Locate the cell with the specified text and output its [x, y] center coordinate. 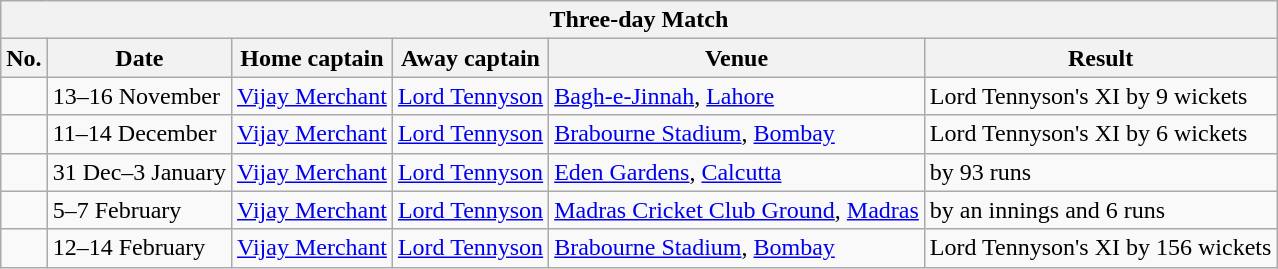
Home captain [312, 58]
Away captain [470, 58]
by 93 runs [1100, 172]
Result [1100, 58]
Madras Cricket Club Ground, Madras [737, 210]
31 Dec–3 January [139, 172]
12–14 February [139, 248]
13–16 November [139, 96]
No. [24, 58]
5–7 February [139, 210]
Bagh-e-Jinnah, Lahore [737, 96]
11–14 December [139, 134]
Date [139, 58]
Lord Tennyson's XI by 9 wickets [1100, 96]
by an innings and 6 runs [1100, 210]
Three-day Match [639, 20]
Lord Tennyson's XI by 156 wickets [1100, 248]
Eden Gardens, Calcutta [737, 172]
Venue [737, 58]
Lord Tennyson's XI by 6 wickets [1100, 134]
